Detect which cell encompasses the target text, then output its (x, y) center coordinate. 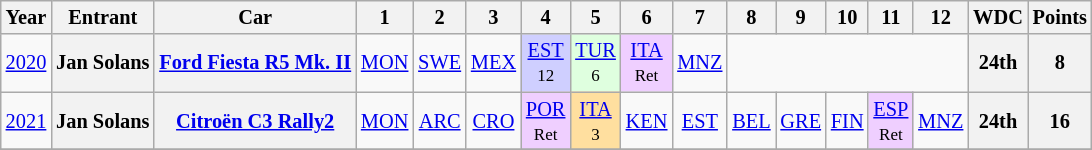
EST12 (546, 63)
TUR6 (595, 63)
Ford Fiesta R5 Mk. II (255, 63)
Entrant (102, 17)
11 (890, 17)
Points (1060, 17)
ARC (440, 121)
4 (546, 17)
ITA3 (595, 121)
3 (494, 17)
ESPRet (890, 121)
9 (801, 17)
FIN (848, 121)
PORRet (546, 121)
BEL (751, 121)
7 (700, 17)
SWE (440, 63)
6 (647, 17)
ITARet (647, 63)
GRE (801, 121)
12 (940, 17)
2020 (26, 63)
10 (848, 17)
CRO (494, 121)
EST (700, 121)
Car (255, 17)
1 (384, 17)
5 (595, 17)
16 (1060, 121)
Year (26, 17)
2 (440, 17)
KEN (647, 121)
MEX (494, 63)
2021 (26, 121)
WDC (998, 17)
Citroën C3 Rally2 (255, 121)
